Provide the [X, Y] coordinate of the cell's center where the given text is located.  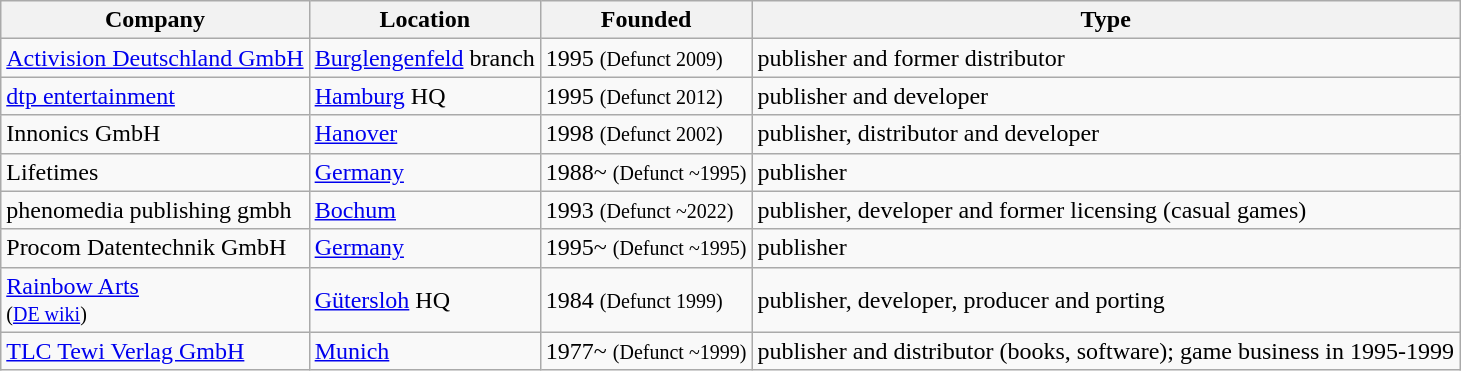
Hamburg HQ [424, 96]
Procom Datentechnik GmbH [155, 248]
1984 (Defunct 1999) [646, 300]
Munich [424, 351]
publisher and developer [1106, 96]
1993 (Defunct ~2022) [646, 210]
phenomedia publishing gmbh [155, 210]
Burglengenfeld branch [424, 58]
1995 (Defunct 2012) [646, 96]
dtp entertainment [155, 96]
publisher and distributor (books, software); game business in 1995-1999 [1106, 351]
1995 (Defunct 2009) [646, 58]
1977~ (Defunct ~1999) [646, 351]
Hanover [424, 134]
publisher, distributor and developer [1106, 134]
Company [155, 20]
1998 (Defunct 2002) [646, 134]
Location [424, 20]
1988~ (Defunct ~1995) [646, 172]
Lifetimes [155, 172]
publisher, developer, producer and porting [1106, 300]
Gütersloh HQ [424, 300]
publisher and former distributor [1106, 58]
Activision Deutschland GmbH [155, 58]
Innonics GmbH [155, 134]
Bochum [424, 210]
Type [1106, 20]
publisher, developer and former licensing (casual games) [1106, 210]
1995~ (Defunct ~1995) [646, 248]
TLC Tewi Verlag GmbH [155, 351]
Founded [646, 20]
Rainbow Arts (DE wiki) [155, 300]
